Extract the (x, y) coordinate from the center of the cell holding the provided text.  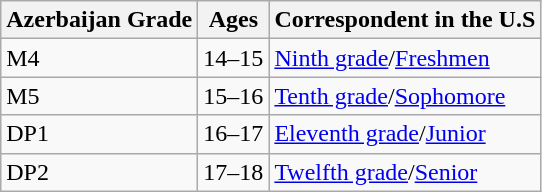
Ninth grade/Freshmen (405, 58)
Tenth grade/Sophomore (405, 96)
DP2 (100, 172)
14–15 (234, 58)
Ages (234, 20)
Correspondent in the U.S (405, 20)
M5 (100, 96)
Eleventh grade/Junior (405, 134)
DP1 (100, 134)
16–17 (234, 134)
Azerbaijan Grade (100, 20)
M4 (100, 58)
17–18 (234, 172)
Twelfth grade/Senior (405, 172)
15–16 (234, 96)
